Locate the cell with the specified text and output its [x, y] center coordinate. 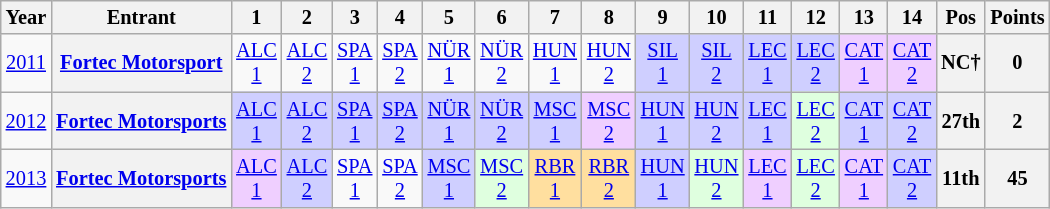
SIL1 [663, 63]
7 [555, 17]
1 [256, 17]
10 [717, 17]
14 [912, 17]
0 [1017, 63]
5 [450, 17]
Entrant [141, 17]
RBR2 [609, 178]
3 [354, 17]
Fortec Motorsport [141, 63]
NC† [960, 63]
11 [767, 17]
Pos [960, 17]
12 [816, 17]
2011 [26, 63]
11th [960, 178]
2013 [26, 178]
8 [609, 17]
Year [26, 17]
13 [864, 17]
2012 [26, 121]
6 [502, 17]
27th [960, 121]
9 [663, 17]
RBR1 [555, 178]
SIL2 [717, 63]
Points [1017, 17]
45 [1017, 178]
4 [400, 17]
